For the text-containing cell, return its midpoint in (x, y) coordinate format. 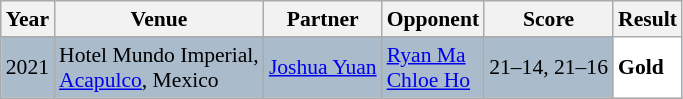
Joshua Yuan (323, 68)
21–14, 21–16 (548, 68)
Gold (648, 68)
Venue (159, 19)
Opponent (434, 19)
Year (28, 19)
Hotel Mundo Imperial,Acapulco, Mexico (159, 68)
Result (648, 19)
Partner (323, 19)
2021 (28, 68)
Score (548, 19)
Ryan Ma Chloe Ho (434, 68)
